Output the [X, Y] coordinate of the center of the cell containing the given text.  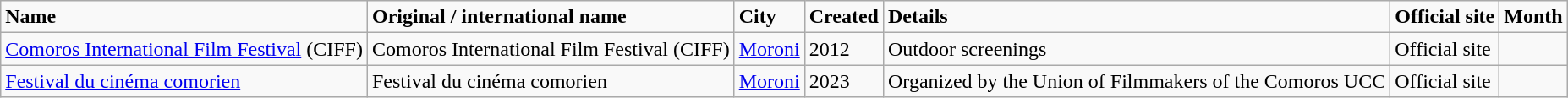
2023 [844, 81]
Organized by the Union of Filmmakers of the Comoros UCC [1137, 81]
Original / international name [551, 17]
Name [184, 17]
2012 [844, 49]
Created [844, 17]
Month [1533, 17]
Outdoor screenings [1137, 49]
City [770, 17]
Details [1137, 17]
